For the text-containing cell, return its midpoint in (x, y) coordinate format. 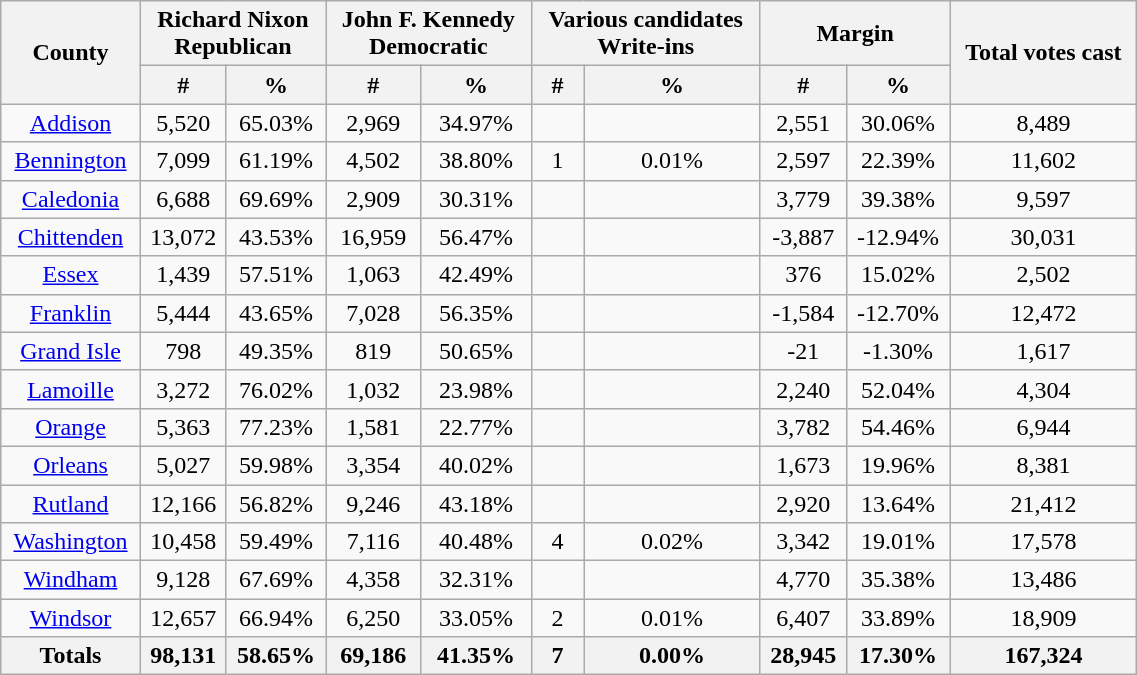
6,944 (1044, 427)
67.69% (276, 580)
8,381 (1044, 465)
Margin (855, 34)
Essex (71, 275)
49.35% (276, 351)
4,770 (803, 580)
43.18% (476, 503)
1,063 (374, 275)
34.97% (476, 123)
59.49% (276, 542)
17.30% (898, 656)
65.03% (276, 123)
Totals (71, 656)
98,131 (183, 656)
18,909 (1044, 618)
30,031 (1044, 237)
22.39% (898, 161)
4,304 (1044, 389)
1,617 (1044, 351)
Various candidatesWrite-ins (646, 34)
50.65% (476, 351)
7,099 (183, 161)
3,342 (803, 542)
3,779 (803, 199)
5,027 (183, 465)
Rutland (71, 503)
2,969 (374, 123)
38.80% (476, 161)
33.89% (898, 618)
4,358 (374, 580)
1,673 (803, 465)
69.69% (276, 199)
3,782 (803, 427)
56.82% (276, 503)
42.49% (476, 275)
9,597 (1044, 199)
2,551 (803, 123)
0.02% (672, 542)
7 (558, 656)
2,502 (1044, 275)
17,578 (1044, 542)
61.19% (276, 161)
8,489 (1044, 123)
19.01% (898, 542)
Bennington (71, 161)
Total votes cast (1044, 52)
13,072 (183, 237)
5,520 (183, 123)
6,407 (803, 618)
58.65% (276, 656)
12,657 (183, 618)
-1.30% (898, 351)
798 (183, 351)
-12.70% (898, 313)
54.46% (898, 427)
69,186 (374, 656)
9,128 (183, 580)
22.77% (476, 427)
3,272 (183, 389)
28,945 (803, 656)
Richard NixonRepublican (232, 34)
9,246 (374, 503)
77.23% (276, 427)
Addison (71, 123)
30.31% (476, 199)
56.47% (476, 237)
0.00% (672, 656)
12,166 (183, 503)
59.98% (276, 465)
6,250 (374, 618)
3,354 (374, 465)
40.48% (476, 542)
33.05% (476, 618)
-21 (803, 351)
376 (803, 275)
2,920 (803, 503)
15.02% (898, 275)
-1,584 (803, 313)
43.53% (276, 237)
167,324 (1044, 656)
Franklin (71, 313)
-12.94% (898, 237)
10,458 (183, 542)
-3,887 (803, 237)
1,581 (374, 427)
Chittenden (71, 237)
40.02% (476, 465)
7,116 (374, 542)
13.64% (898, 503)
4,502 (374, 161)
2,909 (374, 199)
76.02% (276, 389)
819 (374, 351)
52.04% (898, 389)
Windham (71, 580)
Washington (71, 542)
56.35% (476, 313)
Windsor (71, 618)
7,028 (374, 313)
Caledonia (71, 199)
11,602 (1044, 161)
County (71, 52)
2,240 (803, 389)
30.06% (898, 123)
57.51% (276, 275)
66.94% (276, 618)
1,032 (374, 389)
12,472 (1044, 313)
Orange (71, 427)
43.65% (276, 313)
35.38% (898, 580)
16,959 (374, 237)
19.96% (898, 465)
6,688 (183, 199)
21,412 (1044, 503)
41.35% (476, 656)
5,363 (183, 427)
1 (558, 161)
32.31% (476, 580)
Grand Isle (71, 351)
1,439 (183, 275)
5,444 (183, 313)
Orleans (71, 465)
John F. KennedyDemocratic (428, 34)
13,486 (1044, 580)
39.38% (898, 199)
4 (558, 542)
2 (558, 618)
23.98% (476, 389)
2,597 (803, 161)
Lamoille (71, 389)
